Scan for the cell matching the given text and deliver its (X, Y) coordinate at center. 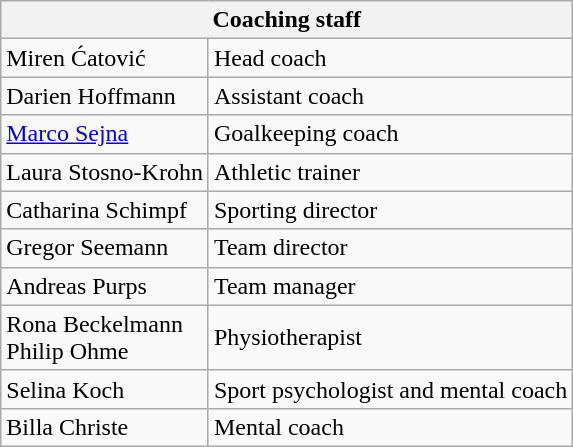
Goalkeeping coach (390, 134)
Selina Koch (105, 389)
Gregor Seemann (105, 248)
Team director (390, 248)
Laura Stosno-Krohn (105, 172)
Marco Sejna (105, 134)
Head coach (390, 58)
Athletic trainer (390, 172)
Billa Christe (105, 427)
Darien Hoffmann (105, 96)
Physiotherapist (390, 338)
Mental coach (390, 427)
Sport psychologist and mental coach (390, 389)
Sporting director (390, 210)
Assistant coach (390, 96)
Andreas Purps (105, 286)
Coaching staff (287, 20)
Catharina Schimpf (105, 210)
Team manager (390, 286)
Miren Ćatović (105, 58)
Rona Beckelmann Philip Ohme (105, 338)
